Pinpoint the cell where the given text exists, returning its [X, Y] midpoint coordinate. 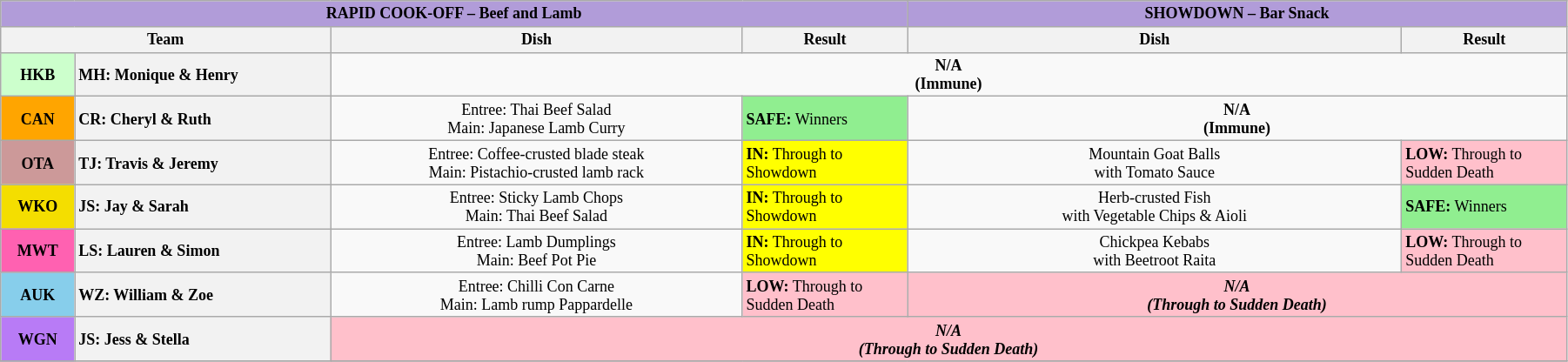
Entree: Sticky Lamb ChopsMain: Thai Beef Salad [537, 207]
WZ: William & Zoe [203, 294]
AUK [38, 294]
MH: Monique & Henry [203, 75]
OTA [38, 162]
Team [165, 39]
Entree: Coffee-crusted blade steakMain: Pistachio-crusted lamb rack [537, 162]
SHOWDOWN – Bar Snack [1237, 14]
Entree: Chilli Con CarneMain: Lamb rump Pappardelle [537, 294]
LS: Lauren & Simon [203, 251]
CR: Cheryl & Ruth [203, 118]
TJ: Travis & Jeremy [203, 162]
Herb-crusted Fishwith Vegetable Chips & Aioli [1155, 207]
RAPID COOK-OFF – Beef and Lamb [454, 14]
JS: Jess & Stella [203, 339]
Mountain Goat Ballswith Tomato Sauce [1155, 162]
Entree: Lamb DumplingsMain: Beef Pot Pie [537, 251]
CAN [38, 118]
HKB [38, 75]
WKO [38, 207]
WGN [38, 339]
Chickpea Kebabswith Beetroot Raita [1155, 251]
Entree: Thai Beef SaladMain: Japanese Lamb Curry [537, 118]
MWT [38, 251]
JS: Jay & Sarah [203, 207]
